Return (x, y) of the center of cell containing provided text 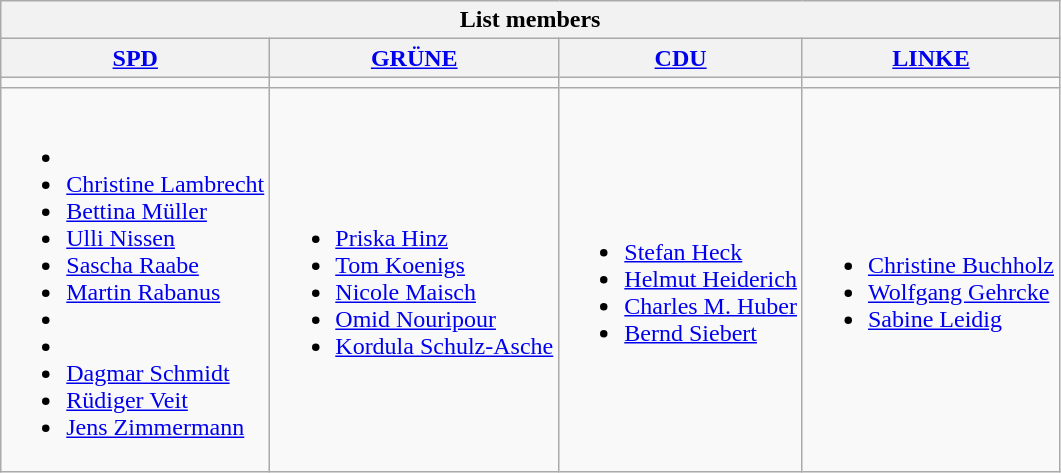
SPD (136, 58)
GRÜNE (414, 58)
CDU (681, 58)
Christine BuchholzWolfgang GehrckeSabine Leidig (930, 280)
LINKE (930, 58)
Christine LambrechtBettina MüllerUlli NissenSascha RaabeMartin RabanusDagmar SchmidtRüdiger VeitJens Zimmermann (136, 280)
Stefan HeckHelmut HeiderichCharles M. HuberBernd Siebert (681, 280)
Priska HinzTom KoenigsNicole MaischOmid NouripourKordula Schulz-Asche (414, 280)
List members (530, 20)
